Capture the cell that displays the provided text and extract its [x, y] central coordinate. 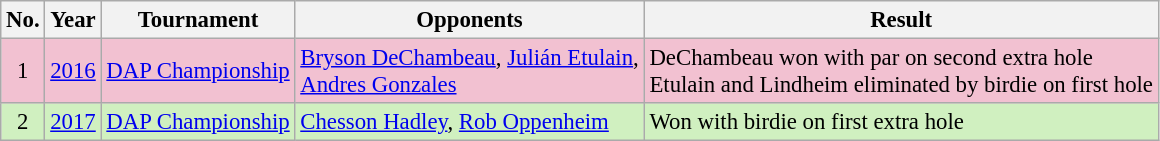
1 [23, 72]
2016 [73, 72]
Year [73, 20]
Opponents [470, 20]
Won with birdie on first extra hole [901, 122]
Chesson Hadley, Rob Oppenheim [470, 122]
No. [23, 20]
DeChambeau won with par on second extra holeEtulain and Lindheim eliminated by birdie on first hole [901, 72]
2017 [73, 122]
Tournament [198, 20]
2 [23, 122]
Result [901, 20]
Bryson DeChambeau, Julián Etulain, Andres Gonzales [470, 72]
